Detect which cell encompasses the target text, then output its (x, y) center coordinate. 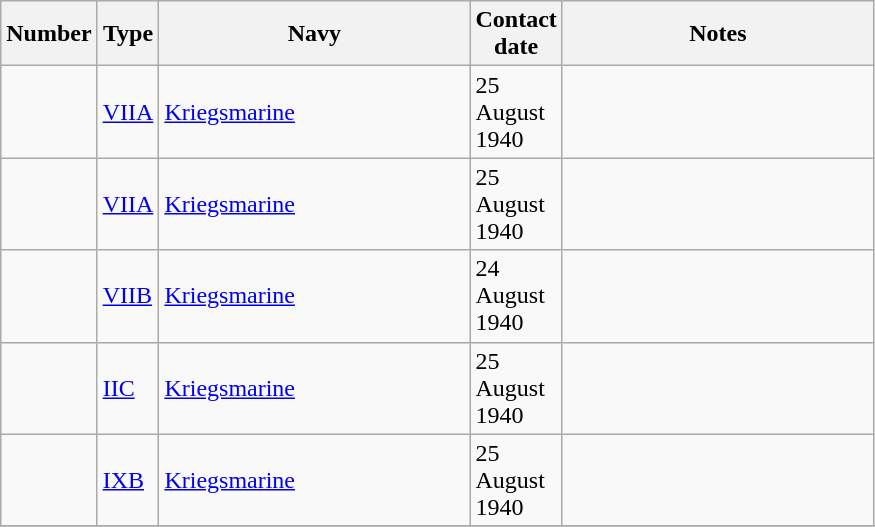
Notes (718, 34)
IIC (128, 388)
IXB (128, 480)
VIIB (128, 296)
Contact date (516, 34)
Type (128, 34)
24 August 1940 (516, 296)
Navy (314, 34)
Number (49, 34)
